Return (X, Y) of the center of cell containing provided text 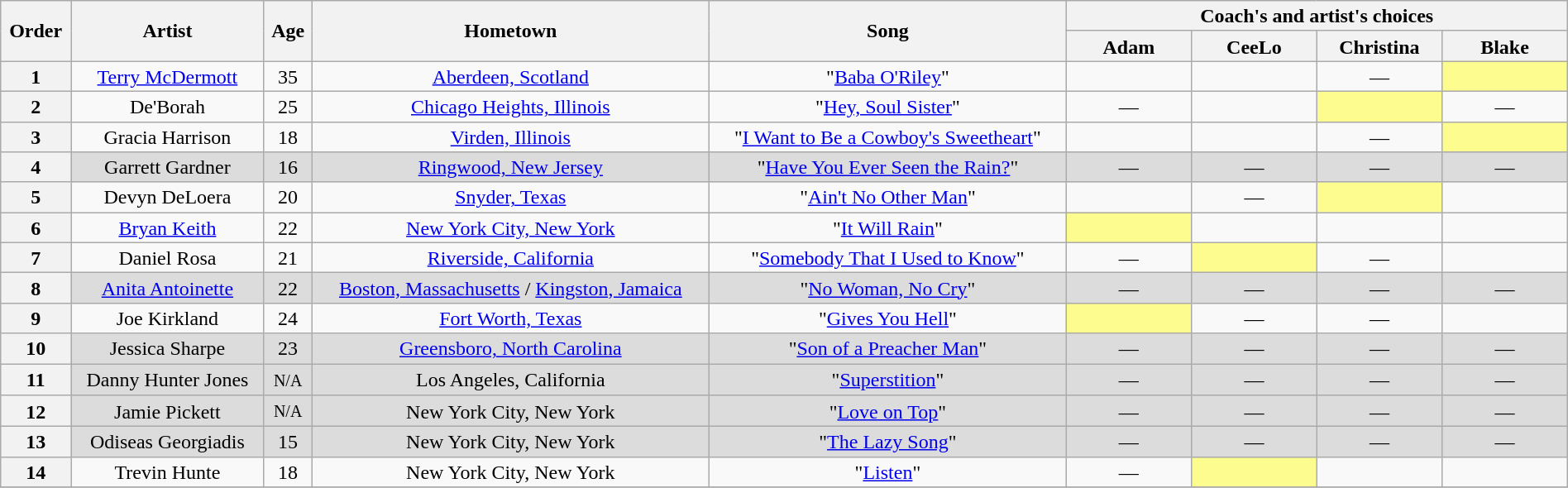
Daniel Rosa (168, 258)
20 (288, 197)
5 (36, 197)
12 (36, 411)
Blake (1505, 46)
"It Will Rain" (888, 228)
"Have You Ever Seen the Rain?" (888, 167)
"Baba O'Riley" (888, 76)
Snyder, Texas (511, 197)
"Ain't No Other Man" (888, 197)
Jamie Pickett (168, 411)
Terry McDermott (168, 76)
10 (36, 349)
CeeLo (1255, 46)
Riverside, California (511, 258)
Odiseas Georgiadis (168, 442)
Anita Antoinette (168, 288)
13 (36, 442)
Song (888, 31)
7 (36, 258)
21 (288, 258)
8 (36, 288)
"Somebody That I Used to Know" (888, 258)
Aberdeen, Scotland (511, 76)
23 (288, 349)
4 (36, 167)
Age (288, 31)
"Love on Top" (888, 411)
Adam (1129, 46)
Coach's and artist's choices (1317, 17)
Artist (168, 31)
Virden, Illinois (511, 137)
Danny Hunter Jones (168, 380)
Trevin Hunte (168, 471)
"The Lazy Song" (888, 442)
3 (36, 137)
Jessica Sharpe (168, 349)
6 (36, 228)
2 (36, 106)
Ringwood, New Jersey (511, 167)
Gracia Harrison (168, 137)
Joe Kirkland (168, 318)
Chicago Heights, Illinois (511, 106)
Boston, Massachusetts / Kingston, Jamaica (511, 288)
14 (36, 471)
Bryan Keith (168, 228)
"Superstition" (888, 380)
"No Woman, No Cry" (888, 288)
15 (288, 442)
"Son of a Preacher Man" (888, 349)
"Gives You Hell" (888, 318)
16 (288, 167)
Greensboro, North Carolina (511, 349)
11 (36, 380)
Hometown (511, 31)
"Hey, Soul Sister" (888, 106)
25 (288, 106)
De'Borah (168, 106)
35 (288, 76)
Garrett Gardner (168, 167)
Christina (1379, 46)
1 (36, 76)
Los Angeles, California (511, 380)
Fort Worth, Texas (511, 318)
Order (36, 31)
"I Want to Be a Cowboy's Sweetheart" (888, 137)
Devyn DeLoera (168, 197)
"Listen" (888, 471)
9 (36, 318)
24 (288, 318)
